Return the (X, Y) coordinate for the center point of the cell that contains the specified text.  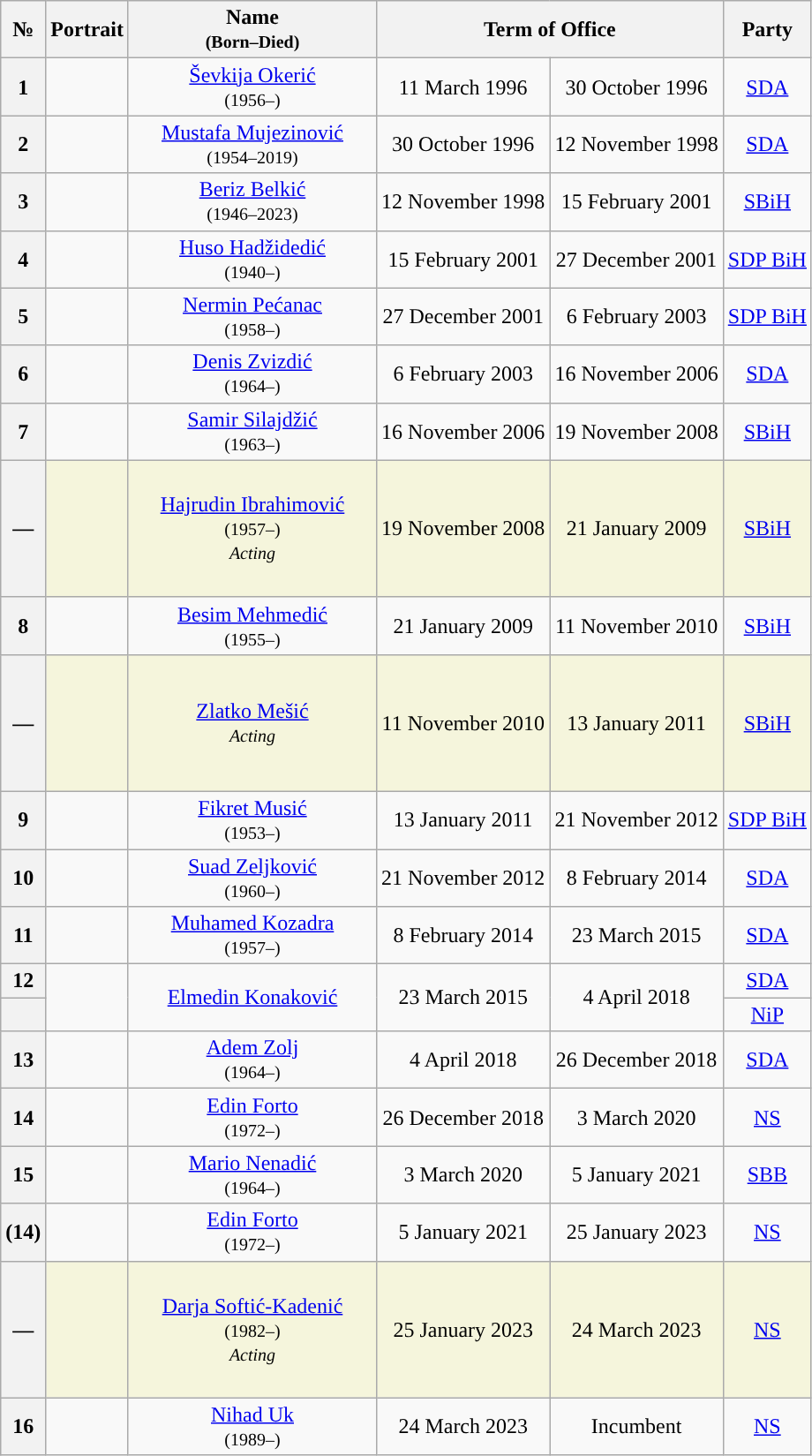
10 (23, 878)
4 (23, 260)
2 (23, 145)
№ (23, 30)
(14) (23, 1233)
11 March 1996 (463, 87)
Muhamed Kozadra(1957–) (252, 936)
Party (767, 30)
Ševkija Okerić(1956–) (252, 87)
Mario Nenadić(1964–) (252, 1174)
12 (23, 981)
Elmedin Konaković (252, 998)
Samir Silajdžić(1963–) (252, 431)
Portrait (87, 30)
Suad Zeljković(1960–) (252, 878)
SBB (767, 1174)
Denis Zvizdić(1964–) (252, 374)
Nihad Uk(1989–) (252, 1427)
8 (23, 625)
Mustafa Mujezinović(1954–2019) (252, 145)
16 (23, 1427)
5 (23, 316)
NiP (767, 1015)
Incumbent (636, 1427)
Huso Hadžidedić(1940–) (252, 260)
Nermin Pećanac(1958–) (252, 316)
11 (23, 936)
Fikret Musić(1953–) (252, 819)
9 (23, 819)
Name(Born–Died) (252, 30)
Darja Softić-Kadenić(1982–)Acting (252, 1330)
14 (23, 1118)
13 (23, 1060)
Hajrudin Ibrahimović(1957–)Acting (252, 528)
Beriz Belkić(1946–2023) (252, 201)
6 (23, 374)
Term of Office (551, 30)
Zlatko MešićActing (252, 722)
1 (23, 87)
7 (23, 431)
Adem Zolj(1964–) (252, 1060)
15 (23, 1174)
3 (23, 201)
Besim Mehmedić(1955–) (252, 625)
